Identify which cell holds the provided text, then report its (x, y) central coordinate. 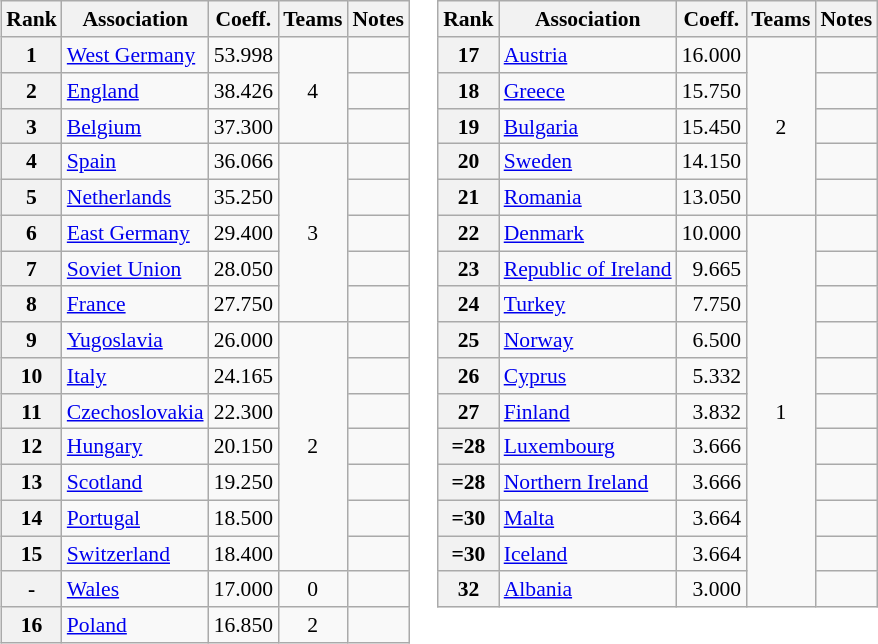
Albania (588, 589)
Spain (136, 162)
18.500 (244, 518)
- (32, 589)
25 (468, 340)
Luxembourg (588, 447)
14.150 (712, 162)
15.750 (712, 91)
East Germany (136, 233)
Northern Ireland (588, 482)
3.000 (712, 589)
Czechoslovakia (136, 411)
23 (468, 269)
14 (32, 518)
10.000 (712, 233)
Hungary (136, 447)
18.400 (244, 554)
20.150 (244, 447)
Greece (588, 91)
26 (468, 376)
Denmark (588, 233)
Bulgaria (588, 126)
6 (32, 233)
24.165 (244, 376)
12 (32, 447)
Poland (136, 625)
West Germany (136, 55)
18 (468, 91)
16.850 (244, 625)
29.400 (244, 233)
19.250 (244, 482)
Turkey (588, 304)
22 (468, 233)
7.750 (712, 304)
13.050 (712, 197)
35.250 (244, 197)
13 (32, 482)
Yugoslavia (136, 340)
17 (468, 55)
Netherlands (136, 197)
38.426 (244, 91)
Wales (136, 589)
Switzerland (136, 554)
37.300 (244, 126)
17.000 (244, 589)
Norway (588, 340)
Scotland (136, 482)
5 (32, 197)
26.000 (244, 340)
15.450 (712, 126)
16 (32, 625)
Soviet Union (136, 269)
21 (468, 197)
28.050 (244, 269)
Finland (588, 411)
England (136, 91)
10 (32, 376)
5.332 (712, 376)
15 (32, 554)
Malta (588, 518)
16.000 (712, 55)
6.500 (712, 340)
22.300 (244, 411)
20 (468, 162)
Portugal (136, 518)
7 (32, 269)
32 (468, 589)
19 (468, 126)
Belgium (136, 126)
27.750 (244, 304)
9 (32, 340)
27 (468, 411)
11 (32, 411)
Austria (588, 55)
Cyprus (588, 376)
Republic of Ireland (588, 269)
36.066 (244, 162)
Iceland (588, 554)
8 (32, 304)
53.998 (244, 55)
9.665 (712, 269)
3.832 (712, 411)
0 (312, 589)
Italy (136, 376)
Romania (588, 197)
24 (468, 304)
France (136, 304)
Sweden (588, 162)
